Capture the cell that displays the provided text and extract its [x, y] central coordinate. 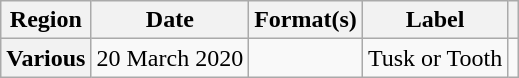
Format(s) [306, 20]
Label [434, 20]
Date [170, 20]
20 March 2020 [170, 58]
Tusk or Tooth [434, 58]
Region [46, 20]
Various [46, 58]
